Find where the given text appears and provide that cell's center as [X, Y] coordinate. 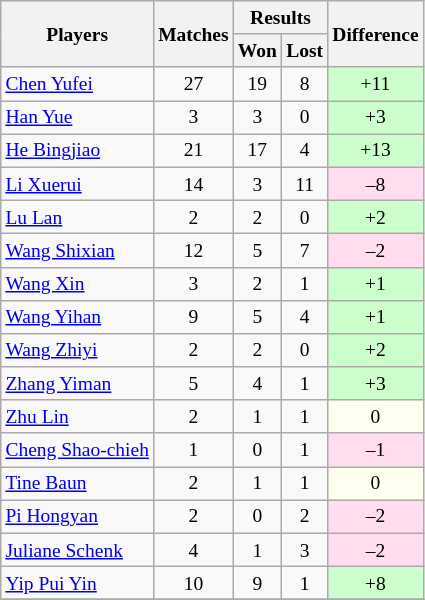
11 [305, 184]
Lost [305, 50]
Cheng Shao-chieh [78, 450]
Wang Xin [78, 284]
–1 [376, 450]
8 [305, 84]
+13 [376, 150]
Han Yue [78, 118]
Wang Shixian [78, 250]
Pi Hongyan [78, 516]
14 [194, 184]
He Bingjiao [78, 150]
27 [194, 84]
Yip Pui Yin [78, 584]
–8 [376, 184]
Tine Baun [78, 484]
12 [194, 250]
Wang Yihan [78, 316]
Results [280, 18]
17 [257, 150]
Lu Lan [78, 216]
Matches [194, 34]
19 [257, 84]
21 [194, 150]
Players [78, 34]
Li Xuerui [78, 184]
Juliane Schenk [78, 550]
Difference [376, 34]
+11 [376, 84]
+8 [376, 584]
Chen Yufei [78, 84]
7 [305, 250]
10 [194, 584]
Zhu Lin [78, 416]
Zhang Yiman [78, 384]
Wang Zhiyi [78, 350]
Won [257, 50]
